Identify which cell holds the provided text, then report its [x, y] central coordinate. 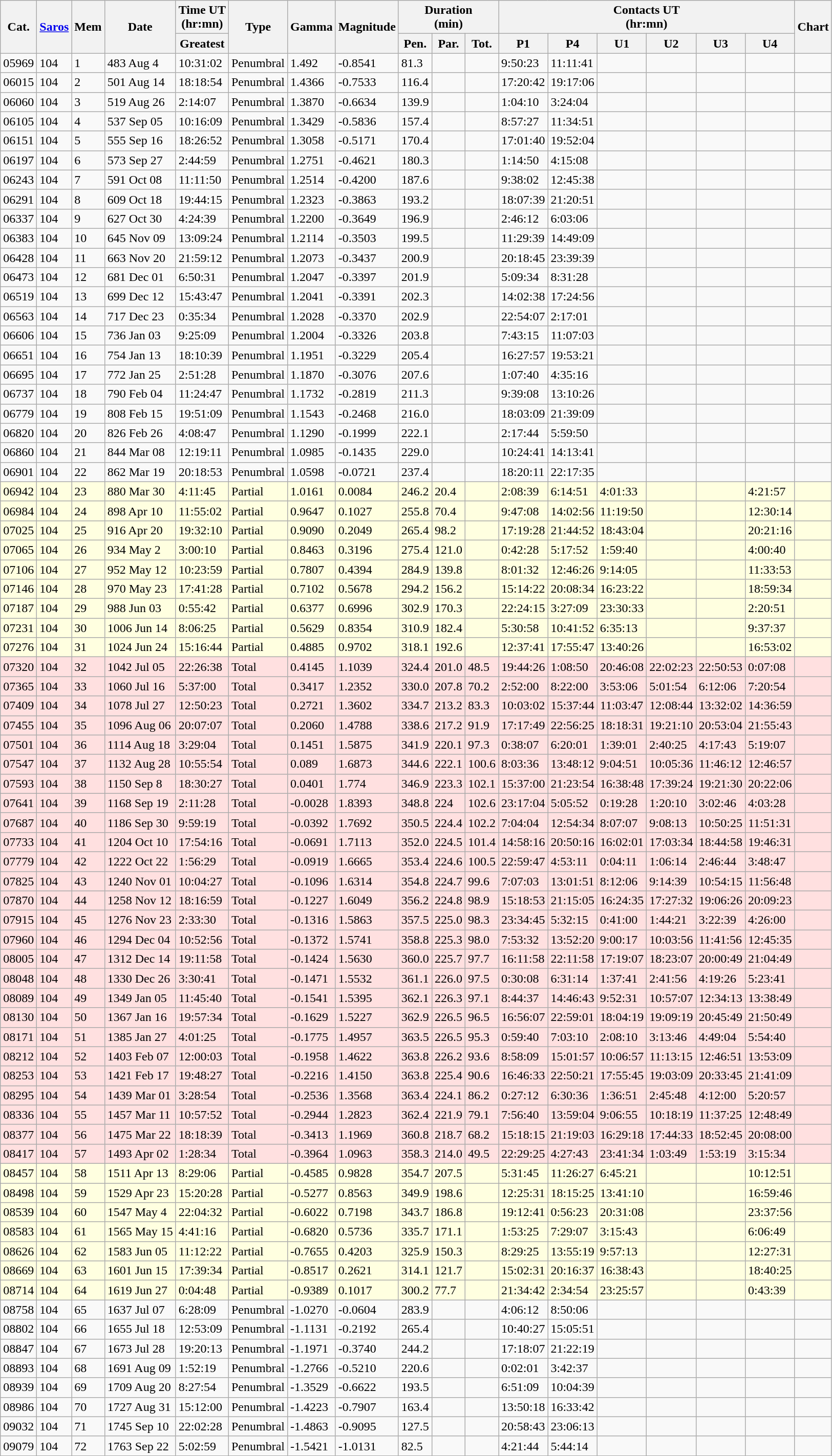
1.7692 [367, 822]
09032 [18, 1426]
15:20:28 [202, 1193]
354.7 [415, 1173]
36 [88, 745]
17:19:07 [622, 959]
58 [88, 1173]
07365 [18, 686]
2:33:30 [202, 920]
4:24:39 [202, 219]
826 Feb 26 [140, 433]
736 Jan 03 [140, 336]
221.9 [449, 1115]
66 [88, 1329]
08847 [18, 1349]
-0.0721 [367, 472]
69 [88, 1387]
19:48:27 [202, 1076]
22:29:25 [523, 1154]
10:23:59 [202, 570]
1.2041 [312, 297]
1601 Jun 15 [140, 1271]
4 [88, 121]
6:30:36 [572, 1095]
1583 Jun 05 [140, 1251]
20 [88, 433]
100.5 [481, 861]
102.2 [481, 822]
483 Aug 4 [140, 63]
5:37:00 [202, 686]
0:04:11 [622, 861]
-0.4200 [367, 180]
156.2 [449, 589]
1132 Aug 28 [140, 764]
70.2 [481, 686]
1655 Jul 18 [140, 1329]
-0.7907 [367, 1407]
98.2 [449, 530]
0.7807 [312, 570]
3:48:47 [770, 861]
21:39:09 [572, 414]
218.7 [449, 1134]
3:53:06 [622, 686]
Duration(min) [449, 17]
19:44:15 [202, 199]
Cat. [18, 27]
9:04:51 [622, 764]
11:12:22 [202, 1251]
96.5 [481, 1017]
1.6665 [367, 861]
17:39:24 [671, 784]
4:11:45 [202, 491]
16:29:18 [622, 1134]
22:11:58 [572, 959]
4:06:12 [523, 1310]
21:23:54 [572, 784]
27 [88, 570]
0.2060 [312, 725]
16:27:57 [523, 355]
08626 [18, 1251]
2:45:48 [671, 1095]
1:53:19 [720, 1154]
07687 [18, 822]
116.4 [415, 82]
-0.3503 [367, 238]
23:34:45 [523, 920]
19:20:13 [202, 1349]
17:24:56 [572, 297]
7 [88, 180]
06383 [18, 238]
4:00:40 [770, 550]
19:06:26 [720, 901]
0.9647 [312, 511]
357.5 [415, 920]
180.3 [415, 160]
07455 [18, 725]
335.7 [415, 1232]
862 Mar 19 [140, 472]
20:18:53 [202, 472]
-0.6820 [312, 1232]
21:44:52 [572, 530]
627 Oct 30 [140, 219]
21:22:19 [572, 1349]
17:54:16 [202, 842]
18 [88, 394]
Greatest [202, 44]
519 Aug 26 [140, 102]
-0.4621 [367, 160]
-0.3437 [367, 257]
24 [88, 511]
07593 [18, 784]
3:02:46 [720, 803]
19:09:19 [671, 1017]
11:45:40 [202, 998]
0.9828 [367, 1173]
11:13:15 [671, 1056]
7:04:04 [523, 822]
201.9 [415, 277]
29 [88, 609]
1763 Sep 22 [140, 1446]
1.5630 [367, 959]
3:24:04 [572, 102]
200.9 [415, 257]
15:01:57 [572, 1056]
1006 Jun 14 [140, 628]
06942 [18, 491]
8:29:06 [202, 1173]
10:50:25 [720, 822]
22:04:32 [202, 1212]
99.6 [481, 881]
9:39:08 [523, 394]
0.1027 [367, 511]
71 [88, 1426]
12:54:34 [572, 822]
8:29:25 [523, 1251]
0.9090 [312, 530]
12:00:03 [202, 1056]
20:45:49 [720, 1017]
08005 [18, 959]
Tot. [481, 44]
12:34:13 [720, 998]
12:25:31 [523, 1193]
1.6049 [367, 901]
4:41:16 [202, 1232]
11:51:31 [770, 822]
08212 [18, 1056]
0.2621 [367, 1271]
77.7 [449, 1290]
356.2 [415, 901]
10:54:15 [720, 881]
310.9 [415, 628]
225.4 [449, 1076]
0:59:40 [523, 1037]
18:04:19 [622, 1017]
225.3 [449, 940]
21:41:09 [770, 1076]
0:41:00 [622, 920]
11:37:25 [720, 1115]
91.9 [481, 725]
4:21:57 [770, 491]
229.0 [415, 452]
83.3 [481, 706]
79.1 [481, 1115]
294.2 [415, 589]
9:14:39 [671, 881]
1.2114 [312, 238]
47 [88, 959]
0:55:42 [202, 609]
1:37:41 [622, 979]
1385 Jan 27 [140, 1037]
Mem [88, 27]
102.1 [481, 784]
19:44:26 [523, 667]
225.7 [449, 959]
-0.7533 [367, 82]
22:50:53 [720, 667]
970 May 23 [140, 589]
1349 Jan 05 [140, 998]
13:10:26 [572, 394]
23:39:39 [572, 257]
13:53:09 [770, 1056]
5:44:14 [572, 1446]
-1.5421 [312, 1446]
18:10:39 [202, 355]
21:50:49 [770, 1017]
11:26:27 [572, 1173]
0.3196 [367, 550]
0.7102 [312, 589]
06651 [18, 355]
3:00:10 [202, 550]
06695 [18, 375]
19:32:10 [202, 530]
8:50:06 [572, 1310]
1.4622 [367, 1056]
1.1951 [312, 355]
07231 [18, 628]
61 [88, 1232]
244.2 [415, 1349]
15:37:44 [572, 706]
19:46:31 [770, 842]
1511 Apr 13 [140, 1173]
8:12:06 [622, 881]
1367 Jan 16 [140, 1017]
82.5 [415, 1446]
1745 Sep 10 [140, 1426]
08048 [18, 979]
1439 Mar 01 [140, 1095]
2:14:07 [202, 102]
4:15:08 [572, 160]
-0.0604 [367, 1310]
6 [88, 160]
8:57:27 [523, 121]
23:17:04 [523, 803]
08498 [18, 1193]
6:06:49 [770, 1232]
0:56:23 [572, 1212]
220.1 [449, 745]
17:55:45 [622, 1076]
1.3568 [367, 1095]
1276 Nov 23 [140, 920]
699 Dec 12 [140, 297]
06015 [18, 82]
348.8 [415, 803]
18:59:34 [770, 589]
22:59:01 [572, 1017]
08714 [18, 1290]
08417 [18, 1154]
16:23:22 [622, 589]
1:08:50 [572, 667]
772 Jan 25 [140, 375]
5:30:58 [523, 628]
-0.3076 [367, 375]
07779 [18, 861]
18:43:04 [622, 530]
211.3 [415, 394]
207.5 [449, 1173]
31 [88, 647]
07870 [18, 901]
10:57:52 [202, 1115]
15:05:51 [572, 1329]
9:14:05 [622, 570]
0.6996 [367, 609]
0.8354 [367, 628]
16:02:01 [622, 842]
14:46:43 [572, 998]
1.1969 [367, 1134]
16:38:43 [622, 1271]
16:33:42 [572, 1407]
16 [88, 355]
15:02:31 [523, 1271]
-0.5210 [367, 1368]
06060 [18, 102]
07187 [18, 609]
0:35:34 [202, 316]
205.4 [415, 355]
08669 [18, 1271]
Contacts UT(hr:mn) [647, 17]
1.0985 [312, 452]
08802 [18, 1329]
16:11:58 [523, 959]
1:59:40 [622, 550]
1:07:40 [523, 375]
324.4 [415, 667]
0:30:08 [523, 979]
19:21:30 [720, 784]
Chart [813, 27]
43 [88, 881]
1204 Oct 10 [140, 842]
186.8 [449, 1212]
4:35:16 [572, 375]
13 [88, 297]
5:09:34 [523, 277]
9:25:09 [202, 336]
U4 [770, 44]
68.2 [481, 1134]
916 Apr 20 [140, 530]
10:57:07 [671, 998]
4:53:11 [572, 861]
0.6377 [312, 609]
11:34:51 [572, 121]
4:08:47 [202, 433]
1258 Nov 12 [140, 901]
21:59:12 [202, 257]
1.1732 [312, 394]
2:34:54 [572, 1290]
1 [88, 63]
224.7 [449, 881]
06563 [18, 316]
20:08:00 [770, 1134]
3:42:37 [572, 1368]
07025 [18, 530]
-0.5836 [367, 121]
-0.3649 [367, 219]
12:45:38 [572, 180]
13:40:26 [622, 647]
9:47:08 [523, 511]
325.9 [415, 1251]
192.6 [449, 647]
08539 [18, 1212]
08089 [18, 998]
2:17:44 [523, 433]
1:52:19 [202, 1368]
-0.3413 [312, 1134]
22:02:23 [671, 667]
934 May 2 [140, 550]
18:18:39 [202, 1134]
0.4145 [312, 667]
0.8563 [367, 1193]
1.4150 [367, 1076]
08336 [18, 1115]
-1.1971 [312, 1349]
Type [258, 27]
226.2 [449, 1056]
11:03:47 [622, 706]
6:35:13 [622, 628]
57 [88, 1154]
18:16:59 [202, 901]
08939 [18, 1387]
64 [88, 1290]
07960 [18, 940]
4:21:44 [523, 1446]
1.4788 [367, 725]
-0.0691 [312, 842]
216.0 [415, 414]
67 [88, 1349]
8 [88, 199]
1312 Dec 14 [140, 959]
62 [88, 1251]
1.2047 [312, 277]
0:04:48 [202, 1290]
20.4 [449, 491]
1691 Aug 09 [140, 1368]
207.6 [415, 375]
33 [88, 686]
0.5736 [367, 1232]
16:24:35 [622, 901]
16:38:48 [622, 784]
101.4 [481, 842]
1.1870 [312, 375]
5:23:41 [770, 979]
20:08:34 [572, 589]
1709 Aug 20 [140, 1387]
-0.6622 [367, 1387]
1240 Nov 01 [140, 881]
349.9 [415, 1193]
353.4 [415, 861]
Gamma [312, 27]
-0.1435 [367, 452]
4:27:43 [572, 1154]
-0.3370 [367, 316]
6:45:21 [622, 1173]
07825 [18, 881]
1:06:14 [671, 861]
-1.3529 [312, 1387]
22:02:28 [202, 1426]
0.4203 [367, 1251]
06737 [18, 394]
10 [88, 238]
121.7 [449, 1271]
41 [88, 842]
10:18:19 [671, 1115]
Magnitude [367, 27]
37 [88, 764]
1529 Apr 23 [140, 1193]
21:20:51 [572, 199]
Par. [449, 44]
-0.2819 [367, 394]
46 [88, 940]
52 [88, 1056]
0:38:07 [523, 745]
10:40:27 [523, 1329]
127.5 [415, 1426]
15 [88, 336]
12:45:35 [770, 940]
1060 Jul 16 [140, 686]
97.5 [481, 979]
-0.1424 [312, 959]
3:15:43 [622, 1232]
898 Apr 10 [140, 511]
1:20:10 [671, 803]
07146 [18, 589]
2 [88, 82]
1.3058 [312, 141]
-1.1131 [312, 1329]
48 [88, 979]
06860 [18, 452]
22 [88, 472]
11:33:53 [770, 570]
21 [88, 452]
16:56:07 [523, 1017]
4:26:00 [770, 920]
18:30:27 [202, 784]
9:00:17 [622, 940]
-0.1316 [312, 920]
645 Nov 09 [140, 238]
255.8 [415, 511]
1475 Mar 22 [140, 1134]
1.6873 [367, 764]
7:43:15 [523, 336]
-0.0028 [312, 803]
51 [88, 1037]
12:50:23 [202, 706]
352.0 [415, 842]
35 [88, 725]
19:53:21 [572, 355]
13:01:51 [572, 881]
1.2323 [312, 199]
-0.3397 [367, 277]
06519 [18, 297]
0.9702 [367, 647]
0.7198 [367, 1212]
246.2 [415, 491]
08295 [18, 1095]
7:07:03 [523, 881]
2:52:00 [523, 686]
-1.4223 [312, 1407]
20:33:45 [720, 1076]
-0.3964 [312, 1154]
5:05:52 [572, 803]
12:46:51 [720, 1056]
17:19:28 [523, 530]
362.1 [415, 998]
23 [88, 491]
0.2721 [312, 706]
717 Dec 23 [140, 316]
17 [88, 375]
-0.3863 [367, 199]
90.6 [481, 1076]
48.5 [481, 667]
1.3870 [312, 102]
6:28:09 [202, 1310]
12 [88, 277]
-0.6634 [367, 102]
1.2751 [312, 160]
23:41:34 [622, 1154]
-0.1958 [312, 1056]
1.2514 [312, 180]
18:18:54 [202, 82]
199.5 [415, 238]
12:48:49 [770, 1115]
18:26:52 [202, 141]
07106 [18, 570]
343.7 [415, 1212]
22:17:35 [572, 472]
12:27:31 [770, 1251]
1421 Feb 17 [140, 1076]
0.3417 [312, 686]
0.5678 [367, 589]
8:31:28 [572, 277]
22:59:47 [523, 861]
1.5741 [367, 940]
72 [88, 1446]
224.1 [449, 1095]
1.5532 [367, 979]
08130 [18, 1017]
3:13:46 [671, 1037]
05969 [18, 63]
8:27:54 [202, 1387]
98.9 [481, 901]
11 [88, 257]
07733 [18, 842]
18:20:11 [523, 472]
7:29:07 [572, 1232]
10:03:56 [671, 940]
19:11:58 [202, 959]
08457 [18, 1173]
0.4885 [312, 647]
12:53:09 [202, 1329]
-0.0919 [312, 861]
-0.5277 [312, 1193]
3 [88, 102]
609 Oct 18 [140, 199]
0.2049 [367, 530]
U1 [622, 44]
-0.3229 [367, 355]
98.3 [481, 920]
202.3 [415, 297]
300.2 [415, 1290]
14:36:59 [770, 706]
1:04:10 [523, 102]
50 [88, 1017]
363.4 [415, 1095]
0.0401 [312, 784]
338.6 [415, 725]
11:24:47 [202, 394]
59 [88, 1193]
2:44:59 [202, 160]
13:59:04 [572, 1115]
1.1543 [312, 414]
08253 [18, 1076]
-0.2536 [312, 1095]
18:40:25 [770, 1271]
223.3 [449, 784]
15:37:00 [523, 784]
4:01:33 [622, 491]
1.0161 [312, 491]
344.6 [415, 764]
-0.6022 [312, 1212]
7:53:32 [523, 940]
18:44:58 [720, 842]
17:18:07 [523, 1349]
40 [88, 822]
6:12:06 [720, 686]
Pen. [415, 44]
0.089 [312, 764]
07276 [18, 647]
0.5629 [312, 628]
0.0084 [367, 491]
6:50:31 [202, 277]
06901 [18, 472]
10:12:51 [770, 1173]
1.2004 [312, 336]
17:39:34 [202, 1271]
70.4 [449, 511]
11:55:02 [202, 511]
-0.2944 [312, 1115]
1565 May 15 [140, 1232]
17:55:47 [572, 647]
07501 [18, 745]
97.7 [481, 959]
06473 [18, 277]
1078 Jul 27 [140, 706]
196.9 [415, 219]
15:16:44 [202, 647]
13:38:49 [770, 998]
1:28:34 [202, 1154]
07547 [18, 764]
11:56:48 [770, 881]
217.2 [449, 725]
-0.0392 [312, 822]
13:09:24 [202, 238]
81.3 [415, 63]
22:50:21 [572, 1076]
20:16:37 [572, 1271]
-1.2766 [312, 1368]
1:39:01 [622, 745]
18:23:07 [671, 959]
139.9 [415, 102]
1.1290 [312, 433]
1.4366 [312, 82]
9:06:55 [622, 1115]
20:18:45 [523, 257]
11:11:41 [572, 63]
11:19:50 [622, 511]
358.3 [415, 1154]
16:59:46 [770, 1193]
25 [88, 530]
1.0963 [367, 1154]
08893 [18, 1368]
07409 [18, 706]
-0.1999 [367, 433]
0.4394 [367, 570]
-1.0270 [312, 1310]
-0.8517 [312, 1271]
4:03:28 [770, 803]
808 Feb 15 [140, 414]
284.9 [415, 570]
9:52:31 [622, 998]
202.9 [415, 316]
06820 [18, 433]
1.2200 [312, 219]
6:51:09 [523, 1387]
11:41:56 [720, 940]
-1.4863 [312, 1426]
1403 Feb 07 [140, 1056]
20:53:04 [720, 725]
21:15:05 [572, 901]
38 [88, 784]
952 May 12 [140, 570]
1.774 [367, 784]
60 [88, 1212]
11:11:50 [202, 180]
12:08:44 [671, 706]
10:16:09 [202, 121]
1.6314 [367, 881]
573 Sep 27 [140, 160]
42 [88, 861]
10:05:36 [671, 764]
1186 Sep 30 [140, 822]
8:07:07 [622, 822]
170.3 [449, 609]
07065 [18, 550]
354.8 [415, 881]
220.6 [415, 1368]
63 [88, 1271]
1024 Jun 24 [140, 647]
17:20:42 [523, 82]
15:18:53 [523, 901]
1637 Jul 07 [140, 1310]
06105 [18, 121]
20:07:07 [202, 725]
6:20:01 [572, 745]
86.2 [481, 1095]
07915 [18, 920]
0:27:12 [523, 1095]
224 [449, 803]
182.4 [449, 628]
2:17:01 [572, 316]
19:21:10 [671, 725]
0.1451 [312, 745]
Saros [54, 27]
07320 [18, 667]
1150 Sep 8 [140, 784]
163.4 [415, 1407]
93.6 [481, 1056]
19 [88, 414]
06243 [18, 180]
20:22:06 [770, 784]
14:02:56 [572, 511]
0:43:39 [770, 1290]
201.0 [449, 667]
0.8463 [312, 550]
2:41:56 [671, 979]
4:12:00 [720, 1095]
3:29:04 [202, 745]
30 [88, 628]
0:42:28 [523, 550]
19:57:34 [202, 1017]
9:50:23 [523, 63]
20:50:16 [572, 842]
68 [88, 1368]
20:58:43 [523, 1426]
53 [88, 1076]
1.4957 [367, 1037]
681 Dec 01 [140, 277]
28 [88, 589]
95.3 [481, 1037]
203.8 [415, 336]
5 [88, 141]
19:03:09 [671, 1076]
1.2352 [367, 686]
06197 [18, 160]
2:20:51 [770, 609]
18:03:09 [523, 414]
4:01:25 [202, 1037]
5:59:50 [572, 433]
7:56:40 [523, 1115]
8:03:36 [523, 764]
5:01:54 [671, 686]
226.3 [449, 998]
17:03:34 [671, 842]
3:22:39 [720, 920]
22:54:07 [523, 316]
34 [88, 706]
-0.1096 [312, 881]
4:49:04 [720, 1037]
15:43:47 [202, 297]
49.5 [481, 1154]
-0.1471 [312, 979]
9:37:37 [770, 628]
2:11:28 [202, 803]
15:14:22 [523, 589]
18:52:45 [720, 1134]
5:31:45 [523, 1173]
790 Feb 04 [140, 394]
283.9 [415, 1310]
U3 [720, 44]
1.3602 [367, 706]
360.8 [415, 1134]
8:06:25 [202, 628]
19:17:06 [572, 82]
8:22:00 [572, 686]
08377 [18, 1134]
1:36:51 [622, 1095]
4:17:43 [720, 745]
56 [88, 1134]
334.7 [415, 706]
8:01:32 [523, 570]
-0.2216 [312, 1076]
224.6 [449, 861]
1457 Mar 11 [140, 1115]
13:41:10 [622, 1193]
P4 [572, 44]
12:19:11 [202, 452]
-1.0131 [367, 1446]
170.4 [415, 141]
21:19:03 [572, 1134]
65 [88, 1310]
10:52:56 [202, 940]
06337 [18, 219]
1.2823 [367, 1115]
213.2 [449, 706]
-0.3326 [367, 336]
17:44:33 [671, 1134]
14:49:09 [572, 238]
08986 [18, 1407]
193.2 [415, 199]
97.3 [481, 745]
9:57:13 [622, 1251]
1.5227 [367, 1017]
18:07:39 [523, 199]
1.5395 [367, 998]
-0.4585 [312, 1173]
1.5875 [367, 745]
1114 Aug 18 [140, 745]
07641 [18, 803]
20:46:08 [622, 667]
6:31:14 [572, 979]
14:02:38 [523, 297]
5:54:40 [770, 1037]
P1 [523, 44]
2:08:39 [523, 491]
361.1 [415, 979]
44 [88, 901]
1.7113 [367, 842]
12:37:41 [523, 647]
10:03:02 [523, 706]
-0.8541 [367, 63]
1.2028 [312, 316]
-0.3740 [367, 1349]
341.9 [415, 745]
21:55:43 [770, 725]
Time UT(hr:mn) [202, 17]
350.5 [415, 822]
06151 [18, 141]
2:08:10 [622, 1037]
1.3429 [312, 121]
70 [88, 1407]
19:12:41 [523, 1212]
19:52:04 [572, 141]
16:53:02 [770, 647]
10:41:52 [572, 628]
193.5 [415, 1387]
2:46:44 [720, 861]
45 [88, 920]
2:40:25 [671, 745]
663 Nov 20 [140, 257]
-0.9095 [367, 1426]
314.1 [415, 1271]
21:34:42 [523, 1290]
12:46:26 [572, 570]
20:09:23 [770, 901]
2:51:28 [202, 375]
20:31:08 [622, 1212]
08758 [18, 1310]
17:27:32 [671, 901]
7:20:54 [770, 686]
20:00:49 [720, 959]
21:04:49 [770, 959]
1096 Aug 06 [140, 725]
880 Mar 30 [140, 491]
157.4 [415, 121]
9:59:19 [202, 822]
8:58:09 [523, 1056]
1222 Oct 22 [140, 861]
10:55:54 [202, 764]
0:19:28 [622, 803]
302.9 [415, 609]
-0.1541 [312, 998]
1.5863 [367, 920]
591 Oct 08 [140, 180]
1294 Dec 04 [140, 940]
06984 [18, 511]
-0.2468 [367, 414]
13:32:02 [720, 706]
06606 [18, 336]
1673 Jul 28 [140, 1349]
139.8 [449, 570]
171.1 [449, 1232]
14:13:41 [572, 452]
10:04:39 [572, 1387]
10:06:57 [622, 1056]
1:03:49 [671, 1154]
10:24:41 [523, 452]
1:44:21 [671, 920]
5:19:07 [770, 745]
-0.1775 [312, 1037]
1168 Sep 19 [140, 803]
9:08:13 [671, 822]
6:14:51 [572, 491]
Date [140, 27]
363.5 [415, 1037]
224.8 [449, 901]
3:28:54 [202, 1095]
54 [88, 1095]
-0.5171 [367, 141]
988 Jun 03 [140, 609]
23:25:57 [622, 1290]
2:46:12 [523, 219]
15:18:15 [523, 1134]
1619 Jun 27 [140, 1290]
13:48:12 [572, 764]
3:27:09 [572, 609]
12:46:57 [770, 764]
5:20:57 [770, 1095]
16:46:33 [523, 1076]
49 [88, 998]
121.0 [449, 550]
06779 [18, 414]
225.0 [449, 920]
26 [88, 550]
1.8393 [367, 803]
22:56:25 [572, 725]
0:07:08 [770, 667]
4:19:26 [720, 979]
5:02:59 [202, 1446]
13:55:19 [572, 1251]
100.6 [481, 764]
207.8 [449, 686]
22:24:15 [523, 609]
23:37:56 [770, 1212]
14 [88, 316]
1493 Apr 02 [140, 1154]
224.5 [449, 842]
11:07:03 [572, 336]
226.0 [449, 979]
1547 May 4 [140, 1212]
32 [88, 667]
224.4 [449, 822]
102.6 [481, 803]
1727 Aug 31 [140, 1407]
1.2073 [312, 257]
19:51:09 [202, 414]
-0.1227 [312, 901]
6:03:06 [572, 219]
11:29:39 [523, 238]
22:26:38 [202, 667]
1330 Dec 26 [140, 979]
9:38:02 [523, 180]
17:01:40 [523, 141]
214.0 [449, 1154]
20:21:16 [770, 530]
06291 [18, 199]
5:32:15 [572, 920]
-0.7655 [312, 1251]
754 Jan 13 [140, 355]
501 Aug 14 [140, 82]
1.1039 [367, 667]
150.3 [449, 1251]
23:30:33 [622, 609]
13:52:20 [572, 940]
-0.2192 [367, 1329]
362.4 [415, 1115]
09079 [18, 1446]
844 Mar 08 [140, 452]
-0.9389 [312, 1290]
39 [88, 803]
18:18:31 [622, 725]
537 Sep 05 [140, 121]
1:53:25 [523, 1232]
187.6 [415, 180]
55 [88, 1115]
98.0 [481, 940]
U2 [671, 44]
-0.1629 [312, 1017]
3:30:41 [202, 979]
358.8 [415, 940]
06428 [18, 257]
10:31:02 [202, 63]
7:03:10 [572, 1037]
1:14:50 [523, 160]
11:46:12 [720, 764]
360.0 [415, 959]
1:56:29 [202, 861]
1.492 [312, 63]
330.0 [415, 686]
8:44:37 [523, 998]
10:04:27 [202, 881]
1.0598 [312, 472]
15:12:00 [202, 1407]
-0.1372 [312, 940]
0.1017 [367, 1290]
1042 Jul 05 [140, 667]
237.4 [415, 472]
346.9 [415, 784]
97.1 [481, 998]
362.9 [415, 1017]
23:06:13 [572, 1426]
198.6 [449, 1193]
9 [88, 219]
17:17:49 [523, 725]
08583 [18, 1232]
318.1 [415, 647]
555 Sep 16 [140, 141]
275.4 [415, 550]
13:50:18 [523, 1407]
14:58:16 [523, 842]
12:30:14 [770, 511]
-0.3391 [367, 297]
18:15:25 [572, 1193]
5:17:52 [572, 550]
3:15:34 [770, 1154]
17:41:28 [202, 589]
0:02:01 [523, 1368]
08171 [18, 1037]
